For the text-containing cell, return its midpoint in (x, y) coordinate format. 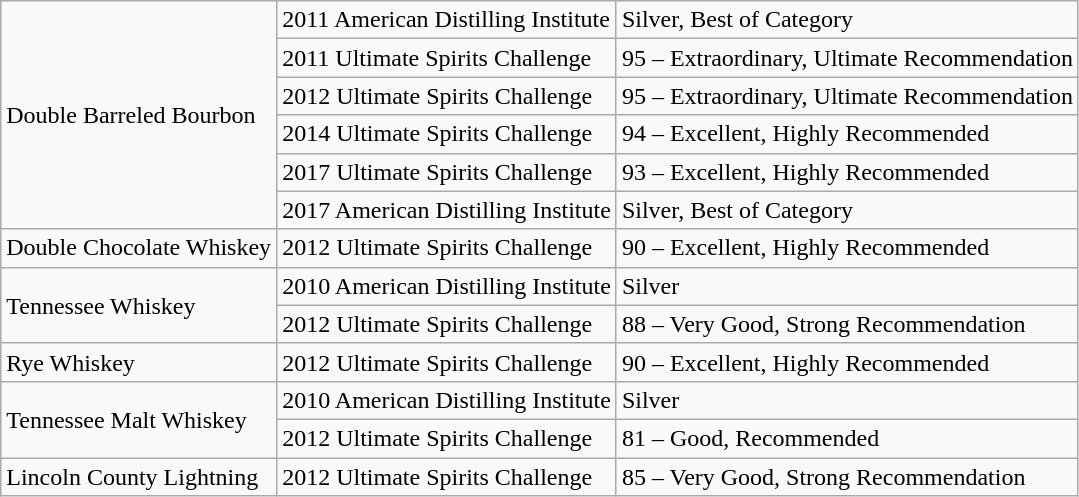
2014 Ultimate Spirits Challenge (447, 134)
2017 American Distilling Institute (447, 210)
81 – Good, Recommended (847, 438)
Double Chocolate Whiskey (139, 248)
Rye Whiskey (139, 362)
2011 American Distilling Institute (447, 20)
Lincoln County Lightning (139, 477)
88 – Very Good, Strong Recommendation (847, 324)
Tennessee Whiskey (139, 305)
Double Barreled Bourbon (139, 115)
2017 Ultimate Spirits Challenge (447, 172)
85 – Very Good, Strong Recommendation (847, 477)
94 – Excellent, Highly Recommended (847, 134)
Tennessee Malt Whiskey (139, 419)
2011 Ultimate Spirits Challenge (447, 58)
93 – Excellent, Highly Recommended (847, 172)
